Pinpoint the cell where the given text exists, returning its [x, y] midpoint coordinate. 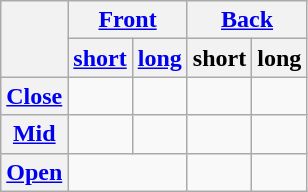
Open [34, 172]
Close [34, 96]
Mid [34, 134]
Front [128, 20]
Back [246, 20]
